Find where the given text appears and provide that cell's center as (x, y) coordinate. 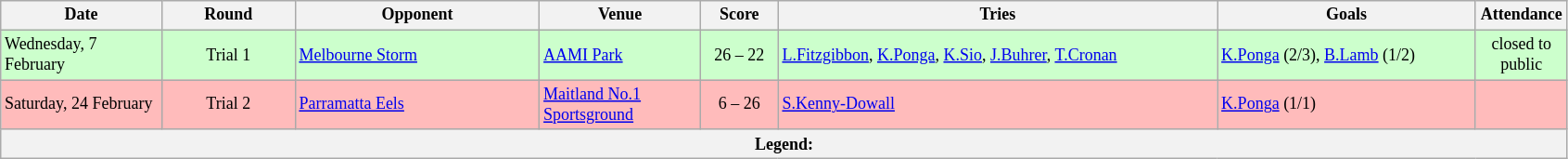
Venue (620, 15)
Goals (1346, 15)
Attendance (1521, 15)
S.Kenny-Dowall (998, 105)
Trial 1 (228, 55)
Score (739, 15)
Parramatta Eels (417, 105)
Round (228, 15)
K.Ponga (2/3), B.Lamb (1/2) (1346, 55)
26 – 22 (739, 55)
Melbourne Storm (417, 55)
Date (82, 15)
L.Fitzgibbon, K.Ponga, K.Sio, J.Buhrer, T.Cronan (998, 55)
K.Ponga (1/1) (1346, 105)
Saturday, 24 February (82, 105)
closed to public (1521, 55)
Legend: (784, 143)
Wednesday, 7 February (82, 55)
Tries (998, 15)
Trial 2 (228, 105)
Maitland No.1 Sportsground (620, 105)
AAMI Park (620, 55)
Opponent (417, 15)
6 – 26 (739, 105)
